Detect which cell encompasses the target text, then output its (x, y) center coordinate. 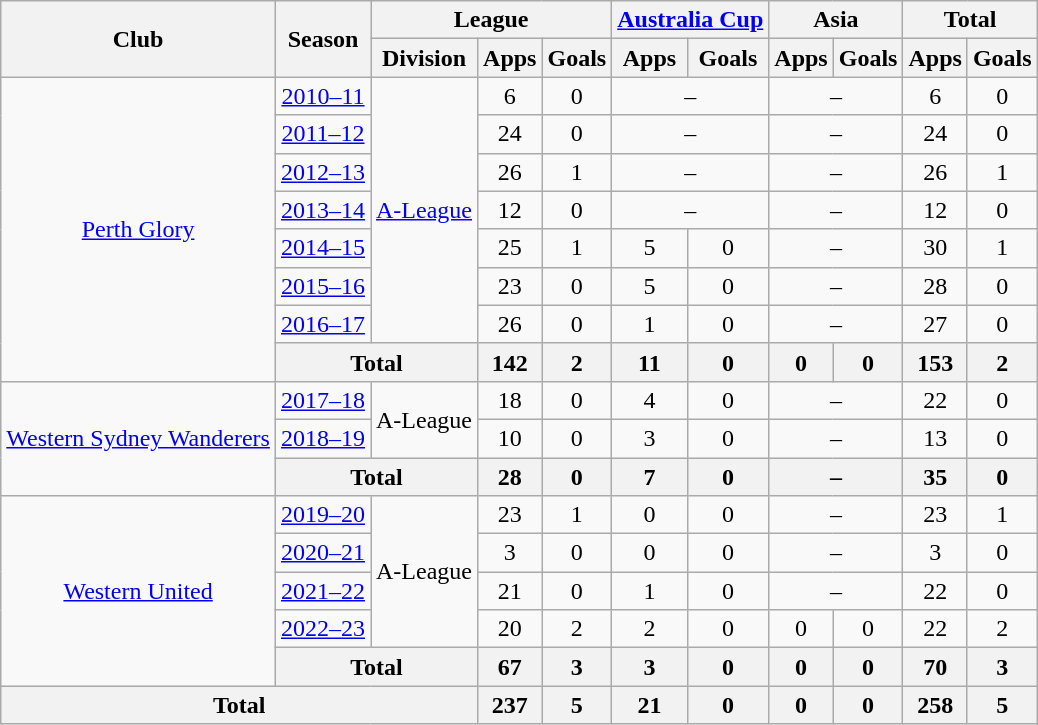
258 (935, 705)
2018–19 (322, 438)
2017–18 (322, 400)
25 (510, 248)
Australia Cup (690, 20)
2010–11 (322, 96)
4 (650, 400)
142 (510, 362)
30 (935, 248)
Western Sydney Wanderers (138, 438)
Club (138, 39)
10 (510, 438)
13 (935, 438)
Western United (138, 591)
Season (322, 39)
18 (510, 400)
237 (510, 705)
2011–12 (322, 134)
35 (935, 477)
2014–15 (322, 248)
2012–13 (322, 172)
11 (650, 362)
League (490, 20)
Division (424, 58)
2019–20 (322, 515)
20 (510, 629)
67 (510, 667)
2016–17 (322, 324)
7 (650, 477)
2021–22 (322, 591)
2022–23 (322, 629)
2015–16 (322, 286)
153 (935, 362)
2020–21 (322, 553)
2013–14 (322, 210)
Perth Glory (138, 229)
27 (935, 324)
70 (935, 667)
Asia (836, 20)
